Output the (x, y) coordinate of the center of the cell containing the given text.  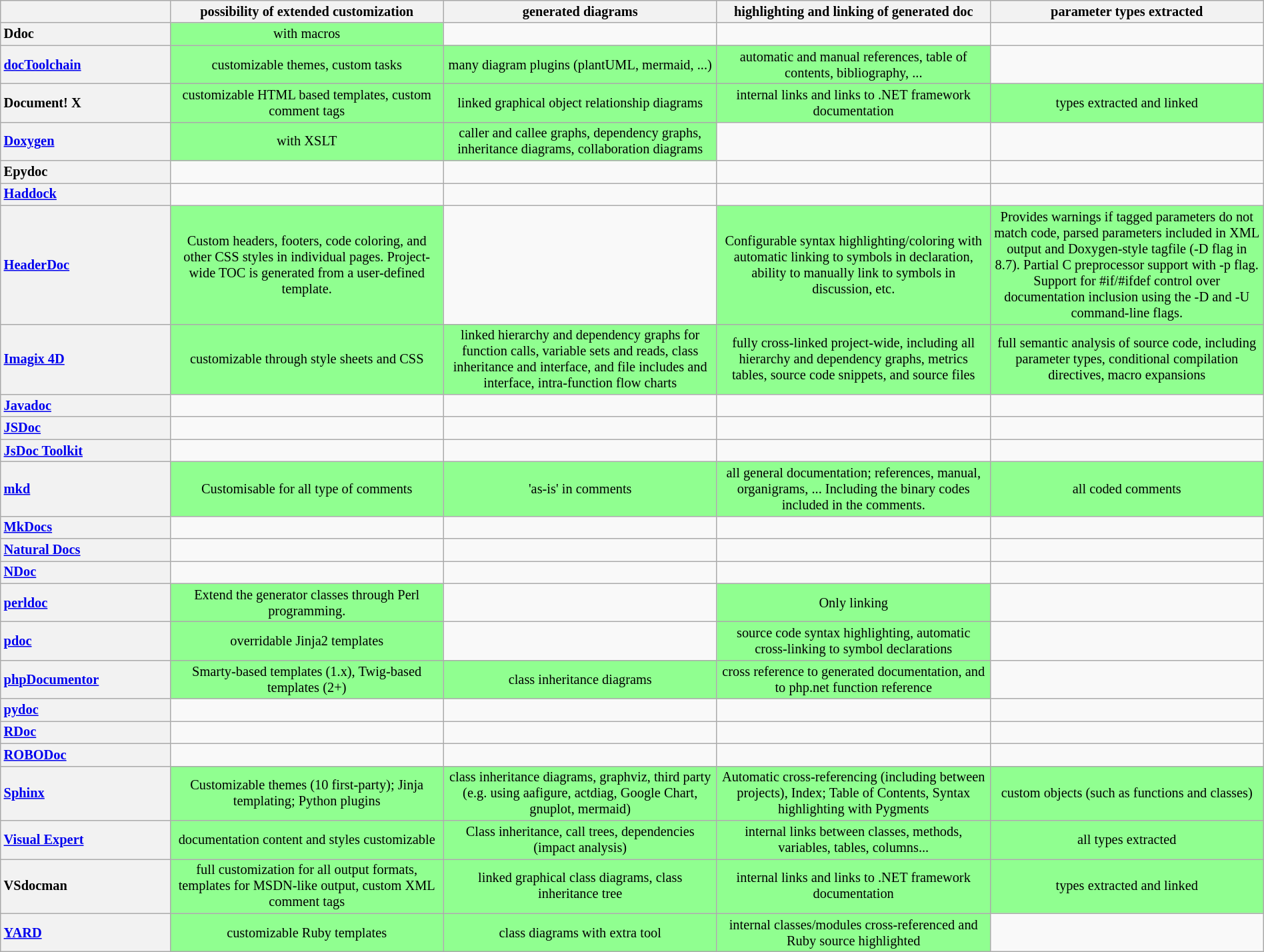
highlighting and linking of generated doc (853, 11)
all types extracted (1127, 839)
JsDoc Toolkit (85, 451)
perldoc (85, 603)
full customization for all output formats, templates for MSDN-like output, custom XML comment tags (307, 886)
phpDocumentor (85, 679)
YARD (85, 933)
Custom headers, footers, code coloring, and other CSS styles in individual pages. Project-wide TOC is generated from a user-defined template. (307, 265)
Doxygen (85, 141)
customizable Ruby templates (307, 933)
Smarty-based templates (1.x), Twig-based templates (2+) (307, 679)
Epydoc (85, 172)
fully cross-linked project-wide, including all hierarchy and dependency graphs, metrics tables, source code snippets, and source files (853, 359)
custom objects (such as functions and classes) (1127, 793)
possibility of extended customization (307, 11)
Customizable themes (10 first-party); Jinja templating; Python plugins (307, 793)
source code syntax highlighting, automatic cross-linking to symbol declarations (853, 641)
ROBODoc (85, 755)
RDoc (85, 732)
'as-is' in comments (580, 489)
parameter types extracted (1127, 11)
Document! X (85, 103)
automatic and manual references, table of contents, bibliography, ... (853, 65)
Only linking (853, 603)
Class inheritance, call trees, dependencies (impact analysis) (580, 839)
Extend the generator classes through Perl programming. (307, 603)
all coded comments (1127, 489)
cross reference to generated documentation, and to php.net function reference (853, 679)
pydoc (85, 710)
Visual Expert (85, 839)
with macros (307, 34)
Haddock (85, 194)
full semantic analysis of source code, including parameter types, conditional compilation directives, macro expansions (1127, 359)
Automatic cross-referencing (including between projects), Index; Table of Contents, Syntax highlighting with Pygments (853, 793)
documentation content and styles customizable (307, 839)
Imagix 4D (85, 359)
internal classes/modules cross-referenced and Ruby source highlighted (853, 933)
caller and callee graphs, dependency graphs, inheritance diagrams, collaboration diagrams (580, 141)
NDoc (85, 572)
Ddoc (85, 34)
HeaderDoc (85, 265)
with XSLT (307, 141)
many diagram plugins (plantUML, mermaid, ...) (580, 65)
Natural Docs (85, 550)
mkd (85, 489)
class diagrams with extra tool (580, 933)
linked graphical class diagrams, class inheritance tree (580, 886)
linked graphical object relationship diagrams (580, 103)
customizable themes, custom tasks (307, 65)
Javadoc (85, 405)
Configurable syntax highlighting/coloring with automatic linking to symbols in declaration, ability to manually link to symbols in discussion, etc. (853, 265)
Customisable for all type of comments (307, 489)
Sphinx (85, 793)
class inheritance diagrams, graphviz, third party (e.g. using aafigure, actdiag, Google Chart, gnuplot, mermaid) (580, 793)
JSDoc (85, 428)
docToolchain (85, 65)
VSdocman (85, 886)
generated diagrams (580, 11)
pdoc (85, 641)
all general documentation; references, manual, organigrams, ... Including the binary codes included in the comments. (853, 489)
overridable Jinja2 templates (307, 641)
customizable HTML based templates, custom comment tags (307, 103)
customizable through style sheets and CSS (307, 359)
class inheritance diagrams (580, 679)
MkDocs (85, 527)
internal links between classes, methods, variables, tables, columns... (853, 839)
